Search for the cell housing the specified text and yield its (x, y) center coordinate. 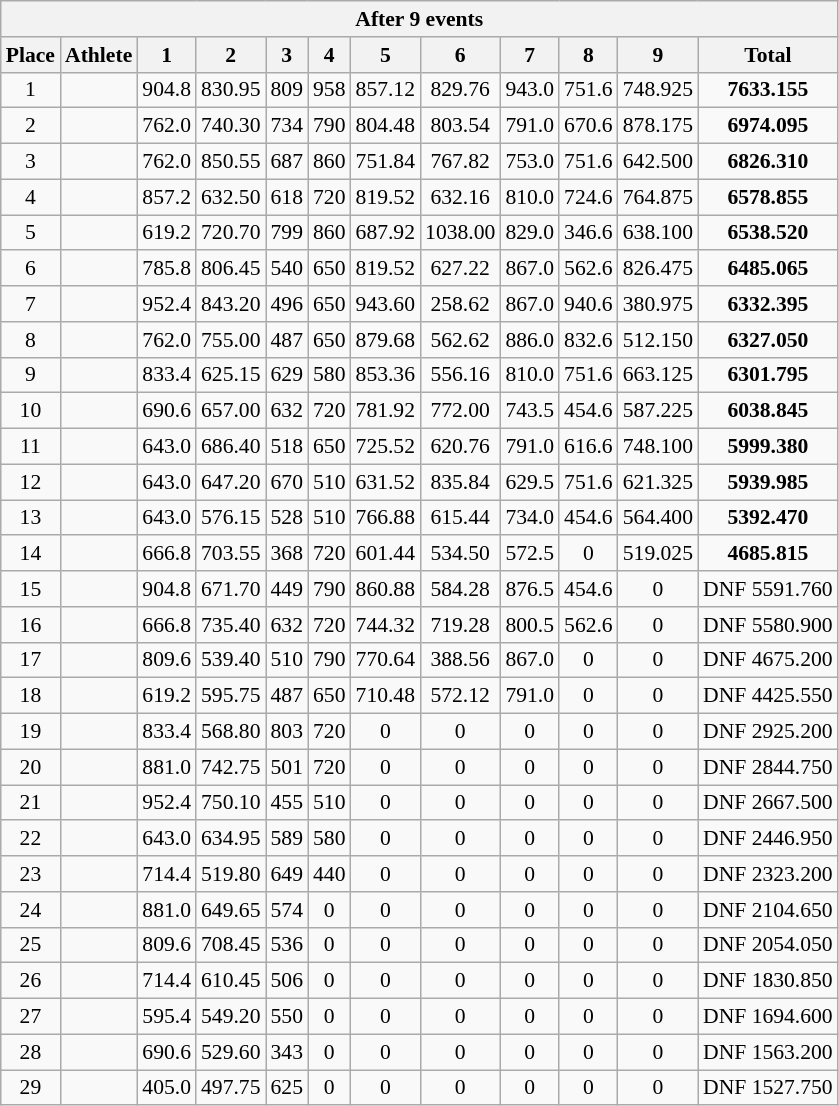
DNF 4675.200 (768, 660)
564.400 (658, 518)
616.6 (588, 447)
258.62 (460, 304)
657.00 (230, 411)
632.16 (460, 197)
751.84 (386, 162)
539.40 (230, 660)
After 9 events (420, 19)
750.10 (230, 803)
29 (30, 1088)
12 (30, 482)
14 (30, 554)
15 (30, 589)
634.95 (230, 839)
DNF 1830.850 (768, 981)
343 (288, 1052)
16 (30, 625)
440 (330, 874)
368 (288, 554)
720.70 (230, 233)
6826.310 (768, 162)
625 (288, 1088)
748.100 (658, 447)
512.150 (658, 340)
595.4 (166, 1017)
6485.065 (768, 269)
Total (768, 55)
388.56 (460, 660)
7633.155 (768, 90)
519.80 (230, 874)
589 (288, 839)
809 (288, 90)
879.68 (386, 340)
830.95 (230, 90)
DNF 2925.200 (768, 732)
687 (288, 162)
534.50 (460, 554)
785.8 (166, 269)
28 (30, 1052)
857.2 (166, 197)
800.5 (530, 625)
497.75 (230, 1088)
20 (30, 767)
6538.520 (768, 233)
663.125 (658, 375)
671.70 (230, 589)
1038.00 (460, 233)
549.20 (230, 1017)
5999.380 (768, 447)
24 (30, 910)
Place (30, 55)
850.55 (230, 162)
770.64 (386, 660)
708.45 (230, 945)
642.500 (658, 162)
10 (30, 411)
574 (288, 910)
826.475 (658, 269)
568.80 (230, 732)
806.45 (230, 269)
6038.845 (768, 411)
829.76 (460, 90)
649 (288, 874)
DNF 1563.200 (768, 1052)
6301.795 (768, 375)
DNF 2446.950 (768, 839)
829.0 (530, 233)
724.6 (588, 197)
595.75 (230, 696)
670 (288, 482)
506 (288, 981)
587.225 (658, 411)
4685.815 (768, 554)
832.6 (588, 340)
17 (30, 660)
518 (288, 447)
767.82 (460, 162)
6332.395 (768, 304)
DNF 1527.750 (768, 1088)
703.55 (230, 554)
878.175 (658, 126)
857.12 (386, 90)
803 (288, 732)
627.22 (460, 269)
380.975 (658, 304)
519.025 (658, 554)
562.62 (460, 340)
529.60 (230, 1052)
DNF 2054.050 (768, 945)
629 (288, 375)
748.925 (658, 90)
743.5 (530, 411)
734 (288, 126)
753.0 (530, 162)
742.75 (230, 767)
860.88 (386, 589)
6578.855 (768, 197)
632.50 (230, 197)
744.32 (386, 625)
621.325 (658, 482)
496 (288, 304)
556.16 (460, 375)
540 (288, 269)
572.12 (460, 696)
576.15 (230, 518)
804.48 (386, 126)
DNF 4425.550 (768, 696)
13 (30, 518)
449 (288, 589)
755.00 (230, 340)
11 (30, 447)
5939.985 (768, 482)
Athlete (98, 55)
772.00 (460, 411)
835.84 (460, 482)
740.30 (230, 126)
DNF 2104.650 (768, 910)
501 (288, 767)
940.6 (588, 304)
943.60 (386, 304)
764.875 (658, 197)
686.40 (230, 447)
618 (288, 197)
25 (30, 945)
346.6 (588, 233)
853.36 (386, 375)
405.0 (166, 1088)
958 (330, 90)
DNF 2323.200 (768, 874)
572.5 (530, 554)
625.15 (230, 375)
766.88 (386, 518)
DNF 5591.760 (768, 589)
843.20 (230, 304)
649.65 (230, 910)
735.40 (230, 625)
6974.095 (768, 126)
26 (30, 981)
22 (30, 839)
21 (30, 803)
734.0 (530, 518)
528 (288, 518)
536 (288, 945)
DNF 1694.600 (768, 1017)
601.44 (386, 554)
943.0 (530, 90)
DNF 5580.900 (768, 625)
638.100 (658, 233)
610.45 (230, 981)
584.28 (460, 589)
876.5 (530, 589)
19 (30, 732)
631.52 (386, 482)
620.76 (460, 447)
725.52 (386, 447)
687.92 (386, 233)
DNF 2667.500 (768, 803)
719.28 (460, 625)
6327.050 (768, 340)
781.92 (386, 411)
23 (30, 874)
799 (288, 233)
18 (30, 696)
710.48 (386, 696)
27 (30, 1017)
803.54 (460, 126)
629.5 (530, 482)
DNF 2844.750 (768, 767)
647.20 (230, 482)
550 (288, 1017)
455 (288, 803)
670.6 (588, 126)
886.0 (530, 340)
615.44 (460, 518)
5392.470 (768, 518)
